Find where the given text appears and provide that cell's center as [x, y] coordinate. 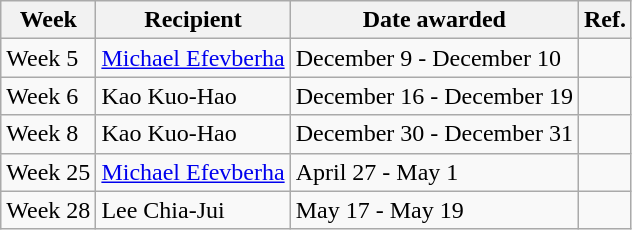
Lee Chia-Jui [193, 210]
December 16 - December 19 [434, 96]
Week 28 [48, 210]
May 17 - May 19 [434, 210]
Week 5 [48, 58]
December 9 - December 10 [434, 58]
Date awarded [434, 20]
Recipient [193, 20]
Week 8 [48, 134]
Week 25 [48, 172]
Ref. [604, 20]
April 27 - May 1 [434, 172]
December 30 - December 31 [434, 134]
Week [48, 20]
Week 6 [48, 96]
